Find where the given text appears and provide that cell's center as (x, y) coordinate. 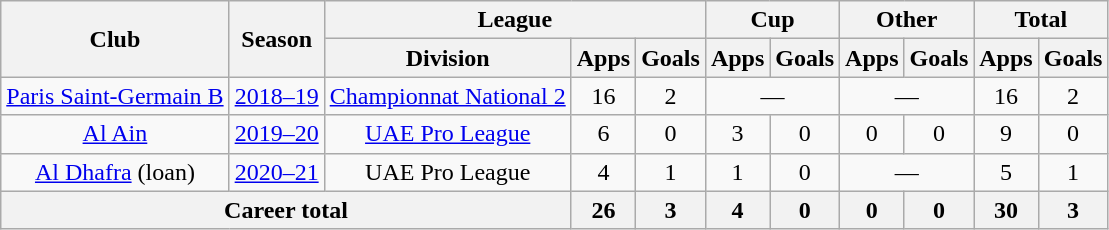
Paris Saint-Germain B (115, 96)
Al Dhafra (loan) (115, 172)
30 (1006, 210)
6 (603, 134)
League (514, 20)
26 (603, 210)
Club (115, 39)
Al Ain (115, 134)
5 (1006, 172)
Total (1041, 20)
2020–21 (276, 172)
Cup (772, 20)
Other (907, 20)
9 (1006, 134)
Division (448, 58)
Championnat National 2 (448, 96)
2019–20 (276, 134)
Season (276, 39)
2018–19 (276, 96)
Career total (286, 210)
